Capture the cell that displays the provided text and extract its (x, y) central coordinate. 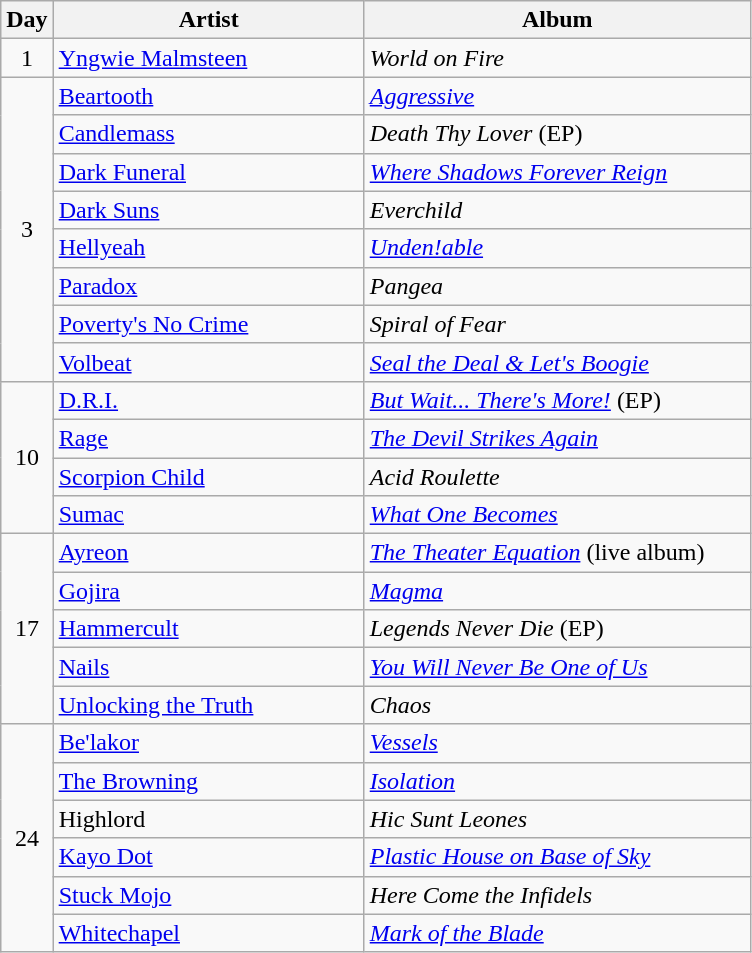
Plastic House on Base of Sky (557, 857)
Unden!able (557, 248)
Hellyeah (208, 248)
Mark of the Blade (557, 933)
17 (27, 629)
Artist (208, 20)
The Devil Strikes Again (557, 438)
Chaos (557, 705)
Hic Sunt Leones (557, 819)
Beartooth (208, 96)
Sumac (208, 515)
Pangea (557, 286)
Yngwie Malmsteen (208, 58)
Candlemass (208, 134)
The Theater Equation (live album) (557, 553)
Volbeat (208, 362)
Kayo Dot (208, 857)
3 (27, 229)
You Will Never Be One of Us (557, 667)
Gojira (208, 591)
Dark Suns (208, 210)
Poverty's No Crime (208, 324)
Stuck Mojo (208, 895)
Seal the Deal & Let's Boogie (557, 362)
Scorpion Child (208, 477)
Nails (208, 667)
Here Come the Infidels (557, 895)
Rage (208, 438)
World on Fire (557, 58)
10 (27, 457)
Album (557, 20)
Isolation (557, 781)
Day (27, 20)
But Wait... There's More! (EP) (557, 400)
Death Thy Lover (EP) (557, 134)
Acid Roulette (557, 477)
Unlocking the Truth (208, 705)
D.R.I. (208, 400)
Whitechapel (208, 933)
Ayreon (208, 553)
Highlord (208, 819)
Paradox (208, 286)
Be'lakor (208, 743)
Hammercult (208, 629)
Where Shadows Forever Reign (557, 172)
1 (27, 58)
Aggressive (557, 96)
What One Becomes (557, 515)
Dark Funeral (208, 172)
Legends Never Die (EP) (557, 629)
Everchild (557, 210)
Vessels (557, 743)
Magma (557, 591)
24 (27, 838)
The Browning (208, 781)
Spiral of Fear (557, 324)
